Output the [X, Y] coordinate of the center of the cell containing the given text.  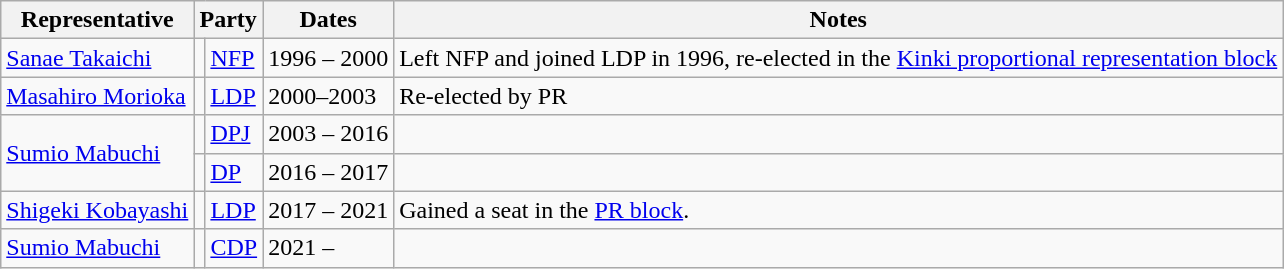
Representative [98, 20]
Notes [838, 20]
2016 – 2017 [328, 172]
Re-elected by PR [838, 96]
Left NFP and joined LDP in 1996, re-elected in the Kinki proportional representation block [838, 58]
DP [234, 172]
Dates [328, 20]
1996 – 2000 [328, 58]
DPJ [234, 134]
Shigeki Kobayashi [98, 210]
Masahiro Morioka [98, 96]
2021 – [328, 248]
2000–2003 [328, 96]
Sanae Takaichi [98, 58]
Gained a seat in the PR block. [838, 210]
NFP [234, 58]
2017 – 2021 [328, 210]
Party [228, 20]
CDP [234, 248]
2003 – 2016 [328, 134]
